Return [x, y] of the center of cell containing provided text 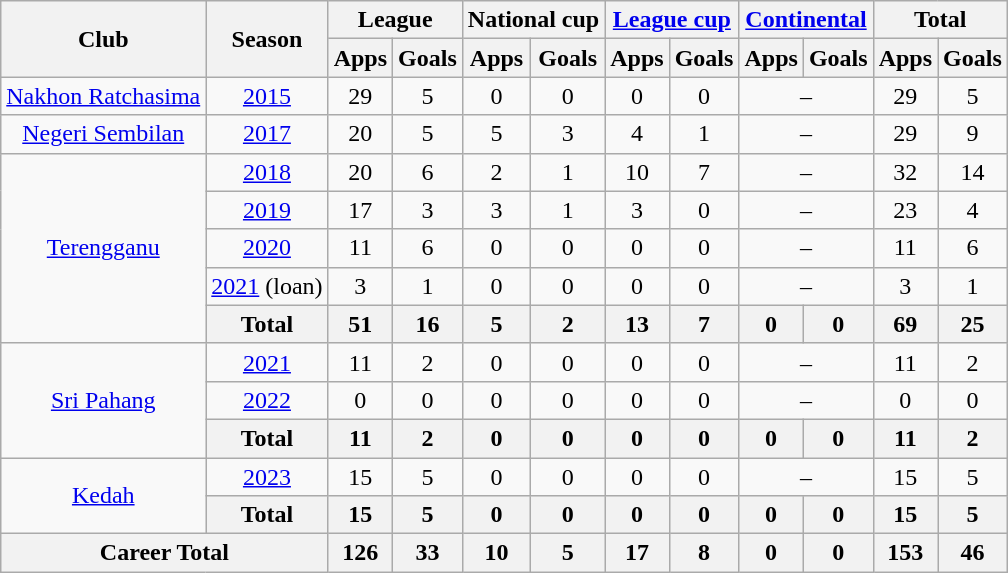
13 [637, 324]
Terengganu [104, 248]
2020 [267, 248]
League cup [672, 20]
153 [905, 553]
51 [360, 324]
Sri Pahang [104, 400]
Nakhon Ratchasima [104, 96]
16 [428, 324]
2017 [267, 134]
2015 [267, 96]
8 [704, 553]
69 [905, 324]
46 [973, 553]
Kedah [104, 496]
National cup [533, 20]
Season [267, 39]
2019 [267, 210]
2021 [267, 362]
2021 (loan) [267, 286]
Negeri Sembilan [104, 134]
14 [973, 172]
Career Total [164, 553]
23 [905, 210]
32 [905, 172]
League [395, 20]
9 [973, 134]
33 [428, 553]
2018 [267, 172]
2023 [267, 477]
126 [360, 553]
2022 [267, 400]
25 [973, 324]
Continental [806, 20]
Club [104, 39]
